Capture the cell that displays the provided text and extract its [X, Y] central coordinate. 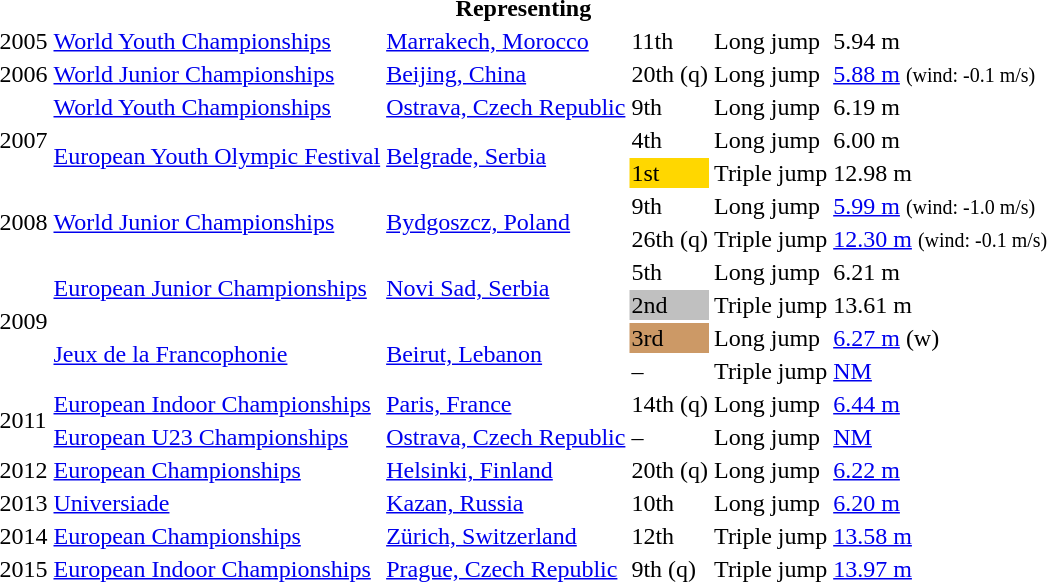
Beirut, Lebanon [506, 354]
1st [670, 173]
5th [670, 272]
Helsinki, Finland [506, 470]
Belgrade, Serbia [506, 156]
Jeux de la Francophonie [217, 354]
Novi Sad, Serbia [506, 288]
Marrakech, Morocco [506, 41]
Paris, France [506, 404]
European Indoor Championships [217, 404]
10th [670, 503]
4th [670, 140]
26th (q) [670, 239]
Beijing, China [506, 74]
12th [670, 536]
Universiade [217, 503]
14th (q) [670, 404]
Bydgoszcz, Poland [506, 222]
Kazan, Russia [506, 503]
European Junior Championships [217, 288]
European U23 Championships [217, 437]
3rd [670, 338]
11th [670, 41]
European Youth Olympic Festival [217, 156]
Zürich, Switzerland [506, 536]
2nd [670, 305]
